Detect which cell encompasses the target text, then output its (x, y) center coordinate. 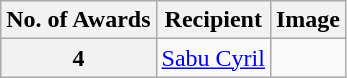
No. of Awards (78, 20)
4 (78, 58)
Sabu Cyril (213, 58)
Image (308, 20)
Recipient (213, 20)
